Locate the cell with the specified text and output its [X, Y] center coordinate. 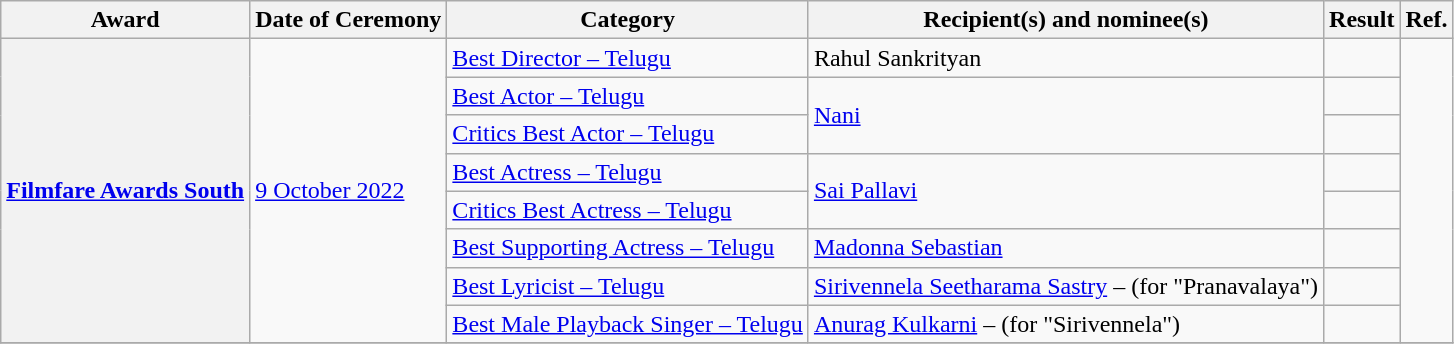
Best Director – Telugu [628, 58]
Award [126, 20]
Best Actor – Telugu [628, 96]
Madonna Sebastian [1066, 248]
Category [628, 20]
Ref. [1426, 20]
Anurag Kulkarni – (for "Sirivennela") [1066, 324]
Recipient(s) and nominee(s) [1066, 20]
Best Supporting Actress – Telugu [628, 248]
9 October 2022 [348, 191]
Nani [1066, 115]
Best Male Playback Singer – Telugu [628, 324]
Critics Best Actor – Telugu [628, 134]
Sai Pallavi [1066, 191]
Date of Ceremony [348, 20]
Best Lyricist – Telugu [628, 286]
Sirivennela Seetharama Sastry – (for "Pranavalaya") [1066, 286]
Critics Best Actress – Telugu [628, 210]
Filmfare Awards South [126, 191]
Best Actress – Telugu [628, 172]
Rahul Sankrityan [1066, 58]
Result [1362, 20]
